Return [x, y] of the center of cell containing provided text 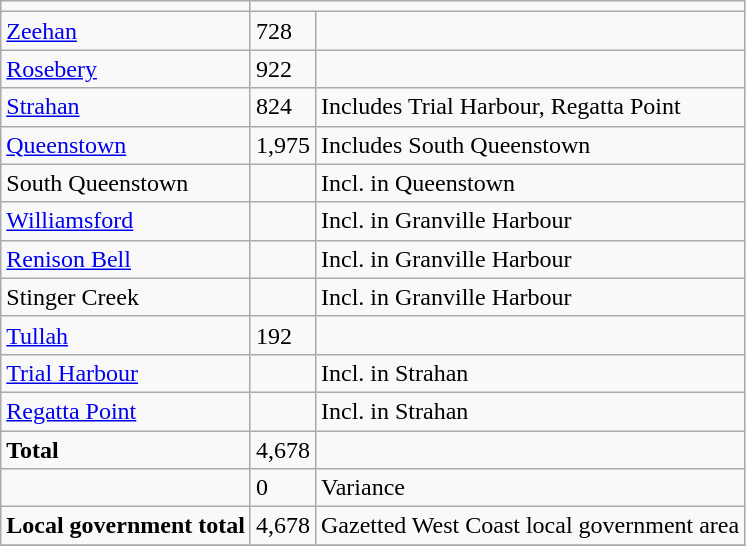
824 [282, 107]
Stinger Creek [126, 297]
922 [282, 69]
Queenstown [126, 145]
Williamsford [126, 221]
Zeehan [126, 31]
Renison Bell [126, 259]
Incl. in Queenstown [530, 183]
728 [282, 31]
Variance [530, 488]
Tullah [126, 335]
Regatta Point [126, 411]
Local government total [126, 526]
South Queenstown [126, 183]
0 [282, 488]
Strahan [126, 107]
Total [126, 449]
1,975 [282, 145]
Trial Harbour [126, 373]
Rosebery [126, 69]
Includes South Queenstown [530, 145]
Includes Trial Harbour, Regatta Point [530, 107]
Gazetted West Coast local government area [530, 526]
192 [282, 335]
